Scan for the cell matching the given text and deliver its [x, y] coordinate at center. 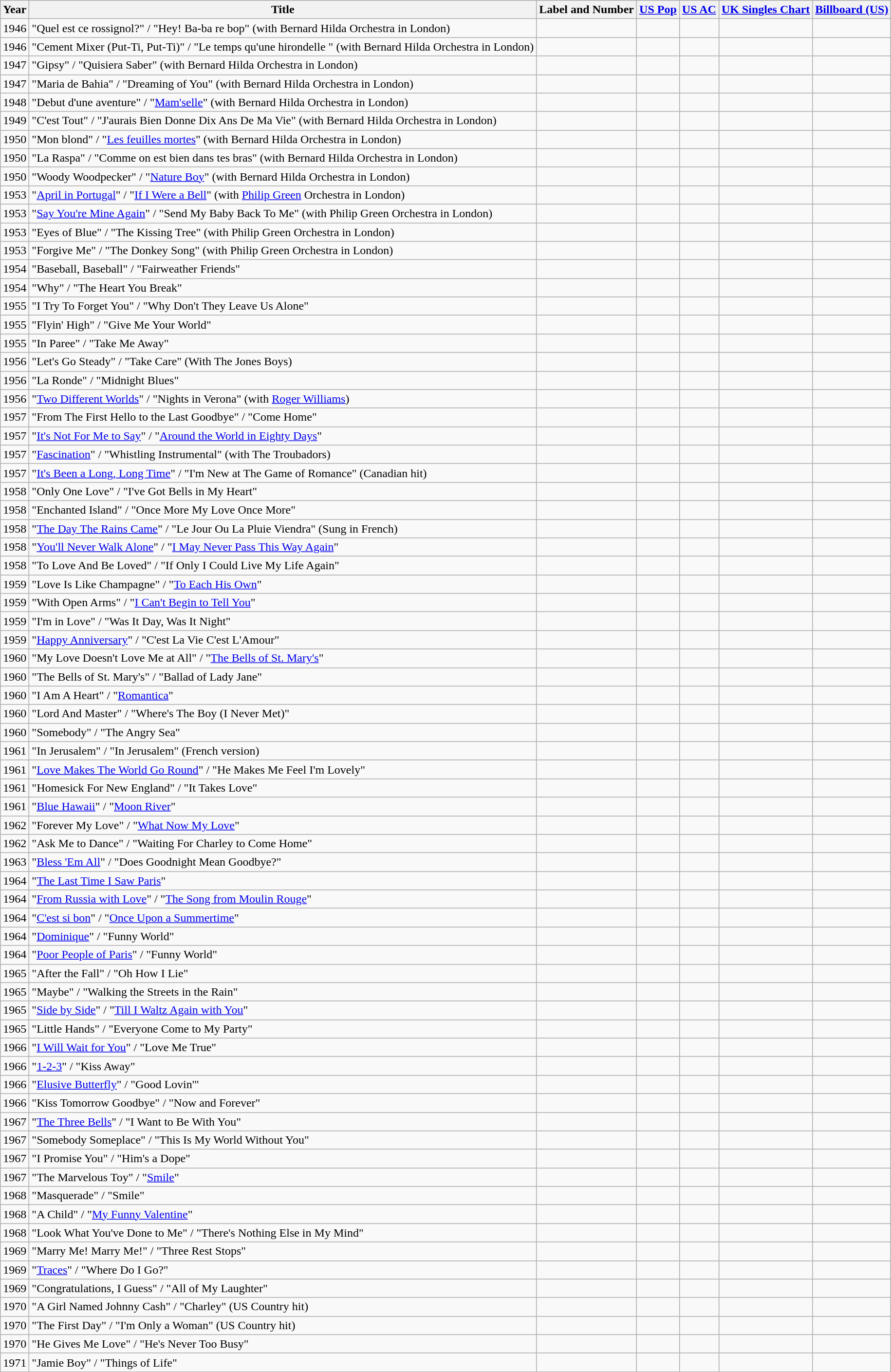
"Dominique" / "Funny World" [283, 936]
"Love Makes The World Go Round" / "He Makes Me Feel I'm Lovely" [283, 769]
"Say You're Mine Again" / "Send My Baby Back To Me" (with Philip Green Orchestra in London) [283, 213]
"Quel est ce rossignol?" / "Hey! Ba-ba re bop" (with Bernard Hilda Orchestra in London) [283, 28]
"A Girl Named Johnny Cash" / "Charley" (US Country hit) [283, 1307]
"Bless 'Em All" / "Does Goodnight Mean Goodbye?" [283, 862]
"Elusive Butterfly" / "Good Lovin'" [283, 1084]
"In Paree" / "Take Me Away" [283, 343]
"I Try To Forget You" / "Why Don't They Leave Us Alone" [283, 306]
"Eyes of Blue" / "The Kissing Tree" (with Philip Green Orchestra in London) [283, 232]
"Somebody Someplace" / "This Is My World Without You" [283, 1140]
"It's Not For Me to Say" / "Around the World in Eighty Days" [283, 436]
"You'll Never Walk Alone" / "I May Never Pass This Way Again" [283, 547]
"Cement Mixer (Put-Ti, Put-Ti)" / "Le temps qu'une hirondelle " (with Bernard Hilda Orchestra in London) [283, 47]
"The First Day" / "I'm Only a Woman" (US Country hit) [283, 1325]
1949 [15, 121]
"Blue Hawaii" / "Moon River" [283, 806]
"Love Is Like Champagne" / "To Each His Own" [283, 584]
"Maria de Bahia" / "Dreaming of You" (with Bernard Hilda Orchestra in London) [283, 84]
"Mon blond" / "Les feuilles mortes" (with Bernard Hilda Orchestra in London) [283, 139]
"Ask Me to Dance" / "Waiting For Charley to Come Home" [283, 844]
"Little Hands" / "Everyone Come to My Party" [283, 1029]
"The Bells of St. Mary's" / "Ballad of Lady Jane" [283, 677]
"Homesick For New England" / "It Takes Love" [283, 788]
1948 [15, 102]
"Woody Woodpecker" / "Nature Boy" (with Bernard Hilda Orchestra in London) [283, 176]
"I Will Wait for You" / "Love Me True" [283, 1047]
"Congratulations, I Guess" / "All of My Laughter" [283, 1288]
Year [15, 10]
1963 [15, 862]
"Enchanted Island" / "Once More My Love Once More" [283, 510]
US AC [699, 10]
"With Open Arms" / "I Can't Begin to Tell You" [283, 603]
"I Promise You" / "Him's a Dope" [283, 1159]
"Maybe" / "Walking the Streets in the Rain" [283, 992]
UK Singles Chart [765, 10]
Title [283, 10]
"From The First Hello to the Last Goodbye" / "Come Home" [283, 417]
"A Child" / "My Funny Valentine" [283, 1214]
"After the Fall" / "Oh How I Lie" [283, 973]
"C'est si bon" / "Once Upon a Summertime" [283, 918]
"Poor People of Paris" / "Funny World" [283, 955]
Billboard (US) [852, 10]
"It's Been a Long, Long Time" / "I'm New at The Game of Romance" (Canadian hit) [283, 473]
"Let's Go Steady" / "Take Care" (With The Jones Boys) [283, 362]
1971 [15, 1362]
"Somebody" / "The Angry Sea" [283, 732]
"My Love Doesn't Love Me at All" / "The Bells of St. Mary's" [283, 658]
"La Raspa" / "Comme on est bien dans tes bras" (with Bernard Hilda Orchestra in London) [283, 158]
"The Last Time I Saw Paris" [283, 881]
"In Jerusalem" / "In Jerusalem" (French version) [283, 751]
"Gipsy" / "Quisiera Saber" (with Bernard Hilda Orchestra in London) [283, 65]
"1-2-3" / "Kiss Away" [283, 1066]
"He Gives Me Love" / "He's Never Too Busy" [283, 1344]
"Masquerade" / "Smile" [283, 1196]
"Flyin' High" / "Give Me Your World" [283, 325]
"La Ronde" / "Midnight Blues" [283, 380]
"The Three Bells" / "I Want to Be With You" [283, 1121]
US Pop [658, 10]
"To Love And Be Loved" / "If Only I Could Live My Life Again" [283, 566]
"I'm in Love" / "Was It Day, Was It Night" [283, 621]
"C'est Tout" / "J'aurais Bien Donne Dix Ans De Ma Vie" (with Bernard Hilda Orchestra in London) [283, 121]
"Debut d'une aventure" / "Mam'selle" (with Bernard Hilda Orchestra in London) [283, 102]
"Marry Me! Marry Me!" / "Three Rest Stops" [283, 1251]
"Happy Anniversary" / "C'est La Vie C'est L'Amour" [283, 640]
"Look What You've Done to Me" / "There's Nothing Else in My Mind" [283, 1233]
"Kiss Tomorrow Goodbye" / "Now and Forever" [283, 1103]
"Forever My Love" / "What Now My Love" [283, 825]
"The Day The Rains Came" / "Le Jour Ou La Pluie Viendra" (Sung in French) [283, 528]
"Why" / "The Heart You Break" [283, 288]
"Forgive Me" / "The Donkey Song" (with Philip Green Orchestra in London) [283, 251]
"The Marvelous Toy" / "Smile" [283, 1177]
"Baseball, Baseball" / "Fairweather Friends" [283, 269]
"Traces" / "Where Do I Go?" [283, 1270]
Label and Number [587, 10]
"I Am A Heart" / "Romantica" [283, 695]
"Jamie Boy" / "Things of Life" [283, 1362]
"April in Portugal" / "If I Were a Bell" (with Philip Green Orchestra in London) [283, 195]
"Lord And Master" / "Where's The Boy (I Never Met)" [283, 714]
"Two Different Worlds" / "Nights in Verona" (with Roger Williams) [283, 399]
"Fascination" / "Whistling Instrumental" (with The Troubadors) [283, 454]
"Side by Side" / "Till I Waltz Again with You" [283, 1010]
"Only One Love" / "I've Got Bells in My Heart" [283, 491]
"From Russia with Love" / "The Song from Moulin Rouge" [283, 899]
